Search for the cell housing the specified text and yield its [x, y] center coordinate. 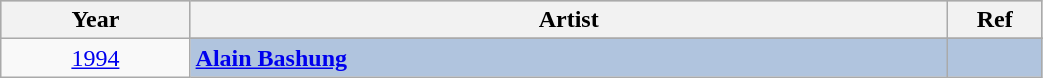
1994 [96, 58]
Year [96, 20]
Ref [994, 20]
Alain Bashung [568, 58]
Artist [568, 20]
